Pinpoint the cell where the given text exists, returning its (X, Y) midpoint coordinate. 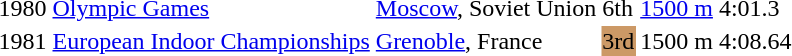
3rd (618, 41)
European Indoor Championships (211, 41)
Grenoble, France (486, 41)
1500 m (677, 41)
